For the text-containing cell, return its midpoint in (X, Y) coordinate format. 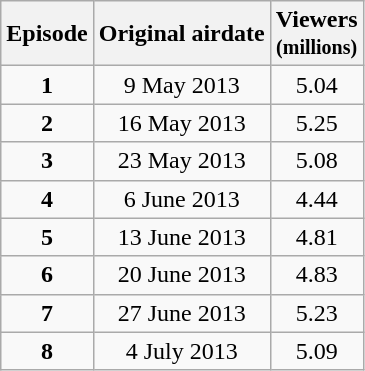
20 June 2013 (182, 275)
4.83 (316, 275)
5.04 (316, 85)
9 May 2013 (182, 85)
4 (47, 199)
27 June 2013 (182, 313)
4.81 (316, 237)
Original airdate (182, 34)
5 (47, 237)
4 July 2013 (182, 351)
3 (47, 161)
5.08 (316, 161)
7 (47, 313)
2 (47, 123)
5.25 (316, 123)
Episode (47, 34)
4.44 (316, 199)
6 June 2013 (182, 199)
13 June 2013 (182, 237)
Viewers(millions) (316, 34)
16 May 2013 (182, 123)
6 (47, 275)
8 (47, 351)
23 May 2013 (182, 161)
5.23 (316, 313)
1 (47, 85)
5.09 (316, 351)
